Determine the (x, y) coordinate at the center of the cell enclosing the given text.  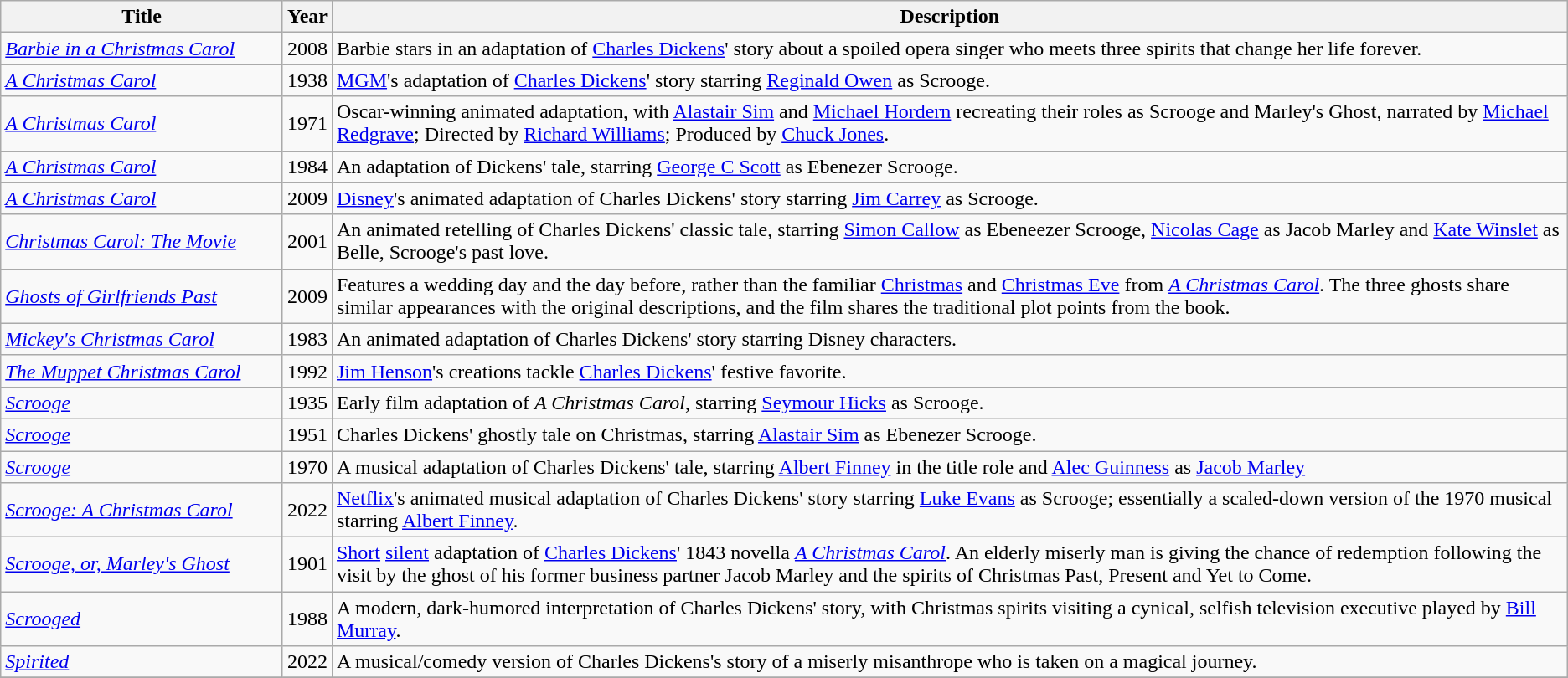
Christmas Carol: The Movie (142, 241)
Mickey's Christmas Carol (142, 339)
Scrooged (142, 619)
The Muppet Christmas Carol (142, 371)
1988 (307, 619)
MGM's adaptation of Charles Dickens' story starring Reginald Owen as Scrooge. (950, 80)
Scrooge, or, Marley's Ghost (142, 564)
Jim Henson's creations tackle Charles Dickens' festive favorite. (950, 371)
Disney's animated adaptation of Charles Dickens' story starring Jim Carrey as Scrooge. (950, 198)
1992 (307, 371)
1935 (307, 403)
Barbie in a Christmas Carol (142, 49)
2008 (307, 49)
Early film adaptation of A Christmas Carol, starring Seymour Hicks as Scrooge. (950, 403)
1983 (307, 339)
Barbie stars in an adaptation of Charles Dickens' story about a spoiled opera singer who meets three spirits that change her life forever. (950, 49)
1951 (307, 434)
Charles Dickens' ghostly tale on Christmas, starring Alastair Sim as Ebenezer Scrooge. (950, 434)
2001 (307, 241)
1971 (307, 124)
Scrooge: A Christmas Carol (142, 511)
Year (307, 17)
Ghosts of Girlfriends Past (142, 296)
1938 (307, 80)
An animated adaptation of Charles Dickens' story starring Disney characters. (950, 339)
Spirited (142, 662)
A musical/comedy version of Charles Dickens's story of a miserly misanthrope who is taken on a magical journey. (950, 662)
1901 (307, 564)
Description (950, 17)
Title (142, 17)
1970 (307, 466)
1984 (307, 167)
An adaptation of Dickens' tale, starring George C Scott as Ebenezer Scrooge. (950, 167)
A musical adaptation of Charles Dickens' tale, starring Albert Finney in the title role and Alec Guinness as Jacob Marley (950, 466)
